From the cell containing the given text, extract its center point as [X, Y] coordinate. 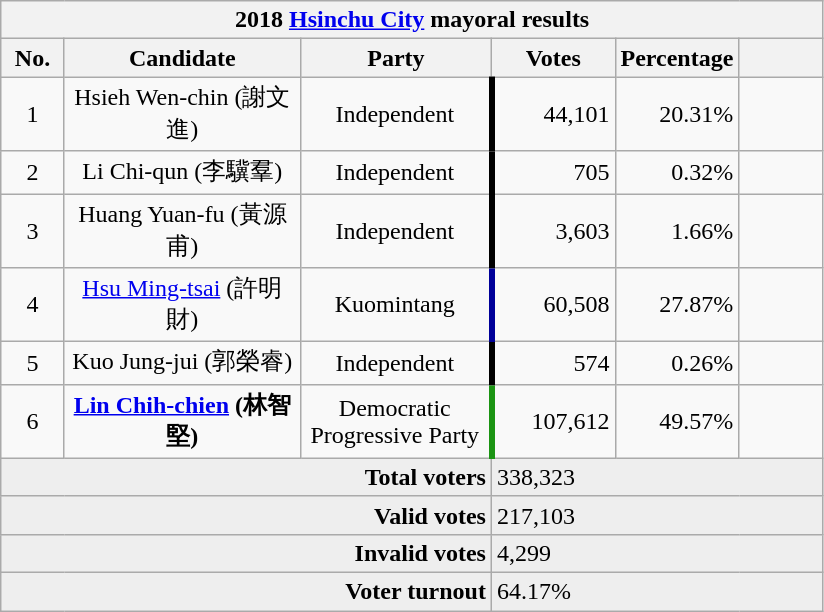
Percentage [677, 58]
1 [33, 114]
Votes [553, 58]
574 [553, 364]
Valid votes [246, 515]
107,612 [553, 421]
338,323 [657, 477]
4 [33, 305]
2 [33, 172]
20.31% [677, 114]
Kuo Jung-jui (郭榮睿) [182, 364]
3,603 [553, 231]
Hsieh Wen-chin (謝文進) [182, 114]
705 [553, 172]
Li Chi-qun (李驥羣) [182, 172]
5 [33, 364]
Huang Yuan-fu (黃源甫) [182, 231]
Total voters [246, 477]
Voter turnout [246, 591]
Invalid votes [246, 553]
No. [33, 58]
0.26% [677, 364]
Democratic Progressive Party [396, 421]
6 [33, 421]
1.66% [677, 231]
3 [33, 231]
Lin Chih-chien (林智堅) [182, 421]
64.17% [657, 591]
4,299 [657, 553]
Hsu Ming-tsai (許明財) [182, 305]
60,508 [553, 305]
Candidate [182, 58]
Kuomintang [396, 305]
0.32% [677, 172]
217,103 [657, 515]
2018 Hsinchu City mayoral results [412, 20]
27.87% [677, 305]
49.57% [677, 421]
44,101 [553, 114]
Party [396, 58]
